Pinpoint the cell where the given text exists, returning its (X, Y) midpoint coordinate. 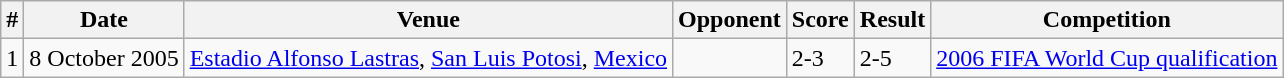
Estadio Alfonso Lastras, San Luis Potosi, Mexico (428, 58)
# (12, 20)
Opponent (730, 20)
Date (104, 20)
8 October 2005 (104, 58)
2-3 (820, 58)
2006 FIFA World Cup qualification (1107, 58)
Competition (1107, 20)
Score (820, 20)
Venue (428, 20)
2-5 (892, 58)
Result (892, 20)
1 (12, 58)
